Extract the [X, Y] coordinate from the center of the cell holding the provided text.  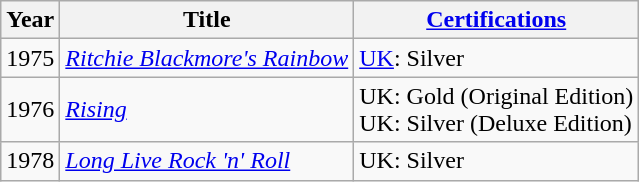
1976 [30, 110]
1978 [30, 161]
Title [207, 20]
Certifications [496, 20]
Rising [207, 110]
Year [30, 20]
Long Live Rock 'n' Roll [207, 161]
1975 [30, 58]
Ritchie Blackmore's Rainbow [207, 58]
UK: Gold (Original Edition)UK: Silver (Deluxe Edition) [496, 110]
